For the text-containing cell, return its midpoint in [x, y] coordinate format. 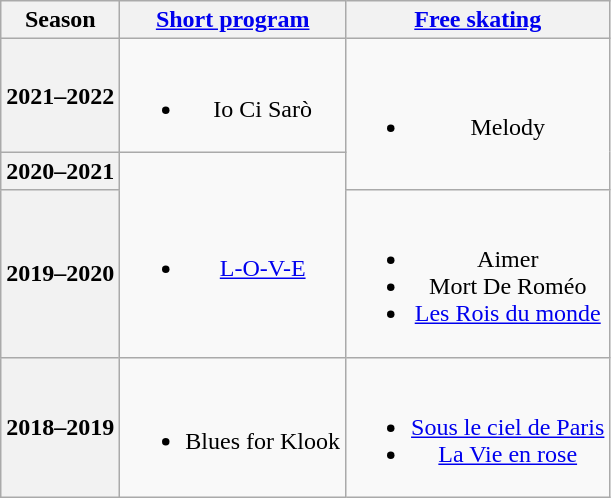
Short program [233, 20]
Season [60, 20]
2020–2021 [60, 171]
2019–2020 [60, 274]
2018–2019 [60, 427]
Io Ci Sarò [233, 96]
Aimer Mort De Roméo Les Rois du monde [478, 274]
Melody [478, 114]
Sous le ciel de ParisLa Vie en rose [478, 427]
Free skating [478, 20]
L-O-V-E [233, 254]
Blues for Klook [233, 427]
2021–2022 [60, 96]
